Determine the (x, y) coordinate at the center of the cell enclosing the given text.  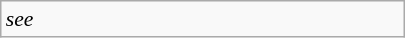
see (203, 19)
